Determine the [X, Y] coordinate at the center of the cell enclosing the given text.  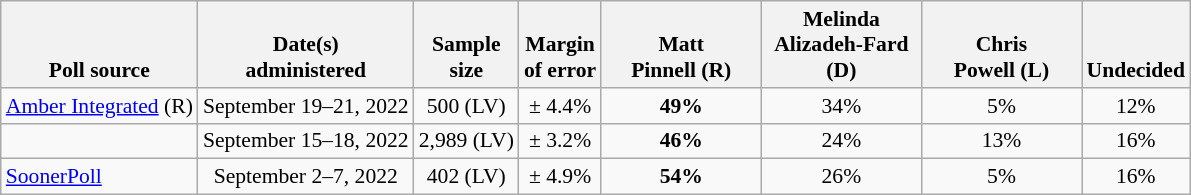
ChrisPowell (L) [1001, 44]
46% [681, 141]
September 15–18, 2022 [306, 141]
54% [681, 177]
2,989 (LV) [466, 141]
Undecided [1136, 44]
500 (LV) [466, 106]
± 4.9% [560, 177]
49% [681, 106]
Samplesize [466, 44]
± 4.4% [560, 106]
September 2–7, 2022 [306, 177]
24% [841, 141]
± 3.2% [560, 141]
SoonerPoll [100, 177]
MattPinnell (R) [681, 44]
Amber Integrated (R) [100, 106]
Date(s)administered [306, 44]
12% [1136, 106]
13% [1001, 141]
34% [841, 106]
Marginof error [560, 44]
September 19–21, 2022 [306, 106]
26% [841, 177]
MelindaAlizadeh-Fard (D) [841, 44]
Poll source [100, 44]
402 (LV) [466, 177]
